Determine the (x, y) coordinate at the center of the cell enclosing the given text.  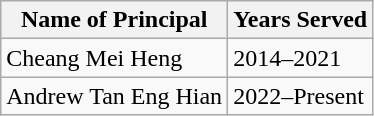
Cheang Mei Heng (114, 58)
Name of Principal (114, 20)
2022–Present (300, 96)
2014–2021 (300, 58)
Andrew Tan Eng Hian (114, 96)
Years Served (300, 20)
